Detect which cell encompasses the target text, then output its (X, Y) center coordinate. 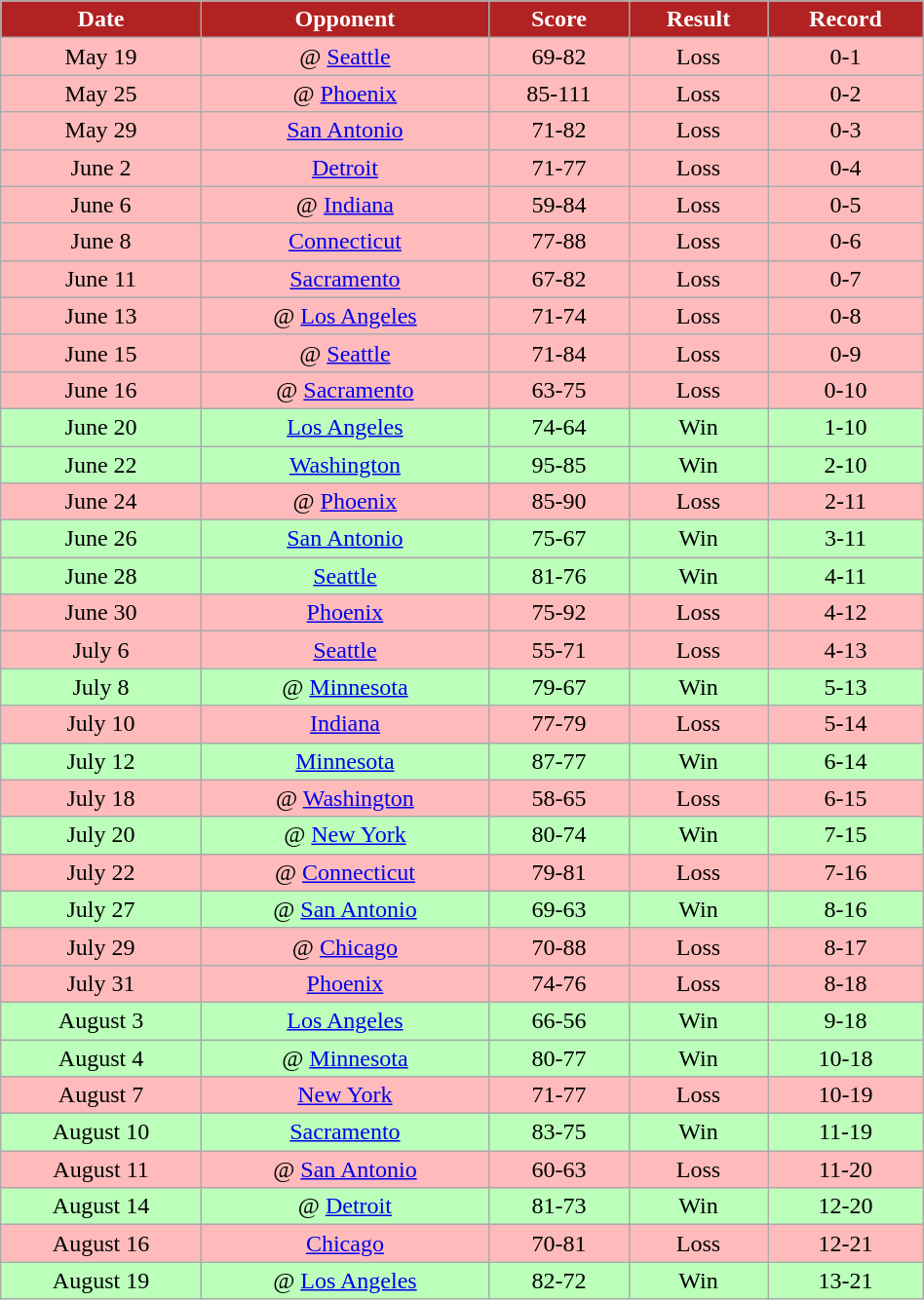
August 14 (101, 1206)
74-64 (558, 427)
July 22 (101, 872)
June 26 (101, 539)
6-14 (846, 761)
12-21 (846, 1243)
@ Connecticut (345, 872)
June 24 (101, 502)
July 10 (101, 724)
Connecticut (345, 242)
7-15 (846, 835)
80-74 (558, 835)
June 6 (101, 205)
71-82 (558, 131)
August 7 (101, 1095)
@ Washington (345, 798)
5-14 (846, 724)
June 16 (101, 390)
2-10 (846, 465)
August 4 (101, 1057)
77-79 (558, 724)
0-3 (846, 131)
@ New York (345, 835)
83-75 (558, 1132)
12-20 (846, 1206)
August 11 (101, 1169)
June 30 (101, 613)
0-7 (846, 279)
63-75 (558, 390)
0-1 (846, 57)
5-13 (846, 687)
82-72 (558, 1281)
June 28 (101, 576)
69-63 (558, 909)
July 20 (101, 835)
0-5 (846, 205)
0-8 (846, 316)
70-88 (558, 946)
Score (558, 19)
59-84 (558, 205)
June 8 (101, 242)
8-18 (846, 983)
Detroit (345, 168)
85-111 (558, 94)
Washington (345, 465)
8-16 (846, 909)
1-10 (846, 427)
August 3 (101, 1020)
Chicago (345, 1243)
71-74 (558, 316)
New York (345, 1095)
June 11 (101, 279)
67-82 (558, 279)
11-20 (846, 1169)
74-76 (558, 983)
August 10 (101, 1132)
June 22 (101, 465)
10-18 (846, 1057)
58-65 (558, 798)
August 16 (101, 1243)
June 2 (101, 168)
July 31 (101, 983)
Result (698, 19)
Indiana (345, 724)
77-88 (558, 242)
87-77 (558, 761)
June 15 (101, 353)
May 19 (101, 57)
3-11 (846, 539)
Record (846, 19)
@ Indiana (345, 205)
79-81 (558, 872)
July 6 (101, 650)
Date (101, 19)
August 19 (101, 1281)
10-19 (846, 1095)
75-67 (558, 539)
69-82 (558, 57)
81-76 (558, 576)
71-84 (558, 353)
8-17 (846, 946)
4-12 (846, 613)
@ Detroit (345, 1206)
0-9 (846, 353)
0-4 (846, 168)
79-67 (558, 687)
@ Sacramento (345, 390)
75-92 (558, 613)
July 27 (101, 909)
0-2 (846, 94)
81-73 (558, 1206)
0-6 (846, 242)
60-63 (558, 1169)
4-13 (846, 650)
80-77 (558, 1057)
95-85 (558, 465)
May 29 (101, 131)
85-90 (558, 502)
Minnesota (345, 761)
May 25 (101, 94)
6-15 (846, 798)
June 13 (101, 316)
70-81 (558, 1243)
55-71 (558, 650)
2-11 (846, 502)
0-10 (846, 390)
11-19 (846, 1132)
4-11 (846, 576)
@ Chicago (345, 946)
July 29 (101, 946)
66-56 (558, 1020)
Opponent (345, 19)
July 8 (101, 687)
7-16 (846, 872)
13-21 (846, 1281)
June 20 (101, 427)
July 18 (101, 798)
9-18 (846, 1020)
July 12 (101, 761)
